Return (X, Y) of the center of cell containing provided text 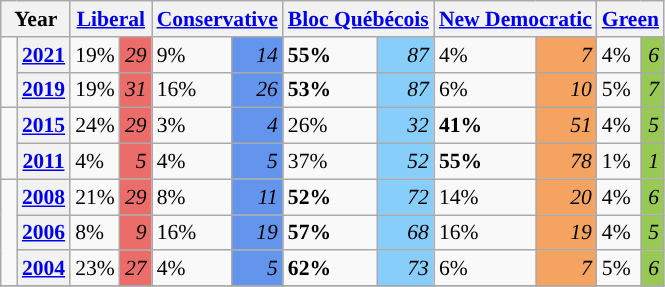
53% (330, 90)
2015 (44, 126)
68 (405, 233)
31 (136, 90)
2008 (44, 197)
2021 (44, 55)
27 (136, 269)
62% (330, 269)
Green (630, 19)
26% (330, 126)
20 (566, 197)
51 (566, 126)
26 (258, 90)
72 (405, 197)
57% (330, 233)
24% (95, 126)
2004 (44, 269)
41% (485, 126)
2011 (44, 162)
52 (405, 162)
2019 (44, 90)
14% (485, 197)
3% (192, 126)
32 (405, 126)
4 (258, 126)
Bloc Québécois (358, 19)
1% (619, 162)
New Democratic (516, 19)
9% (192, 55)
78 (566, 162)
21% (95, 197)
Conservative (218, 19)
14 (258, 55)
52% (330, 197)
23% (95, 269)
73 (405, 269)
Liberal (110, 19)
11 (258, 197)
2006 (44, 233)
Year (36, 19)
9 (136, 233)
37% (330, 162)
10 (566, 90)
1 (653, 162)
